From the cell containing the given text, extract its center point as [X, Y] coordinate. 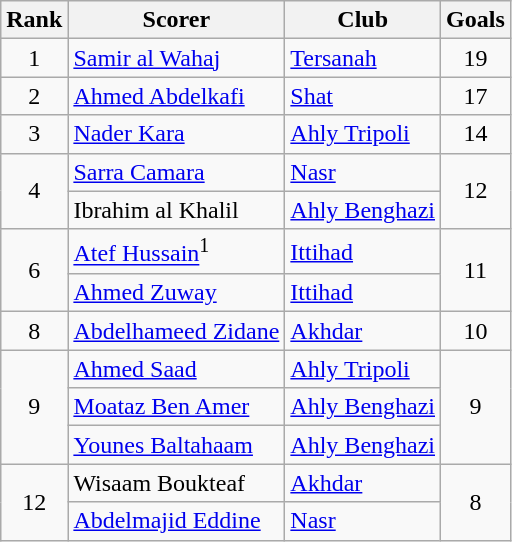
11 [476, 270]
14 [476, 134]
Scorer [176, 20]
6 [34, 270]
Ahmed Abdelkafi [176, 96]
Abdelmajid Eddine [176, 521]
10 [476, 331]
1 [34, 58]
Nader Kara [176, 134]
4 [34, 191]
Ahmed Saad [176, 369]
Atef Hussain1 [176, 252]
Tersanah [363, 58]
Wisaam Boukteaf [176, 483]
Samir al Wahaj [176, 58]
Sarra Camara [176, 172]
3 [34, 134]
Ibrahim al Khalil [176, 210]
Goals [476, 20]
Rank [34, 20]
17 [476, 96]
Abdelhameed Zidane [176, 331]
Shat [363, 96]
Ahmed Zuway [176, 293]
Moataz Ben Amer [176, 407]
Club [363, 20]
2 [34, 96]
Younes Baltahaam [176, 445]
19 [476, 58]
